Capture the cell that displays the provided text and extract its [x, y] central coordinate. 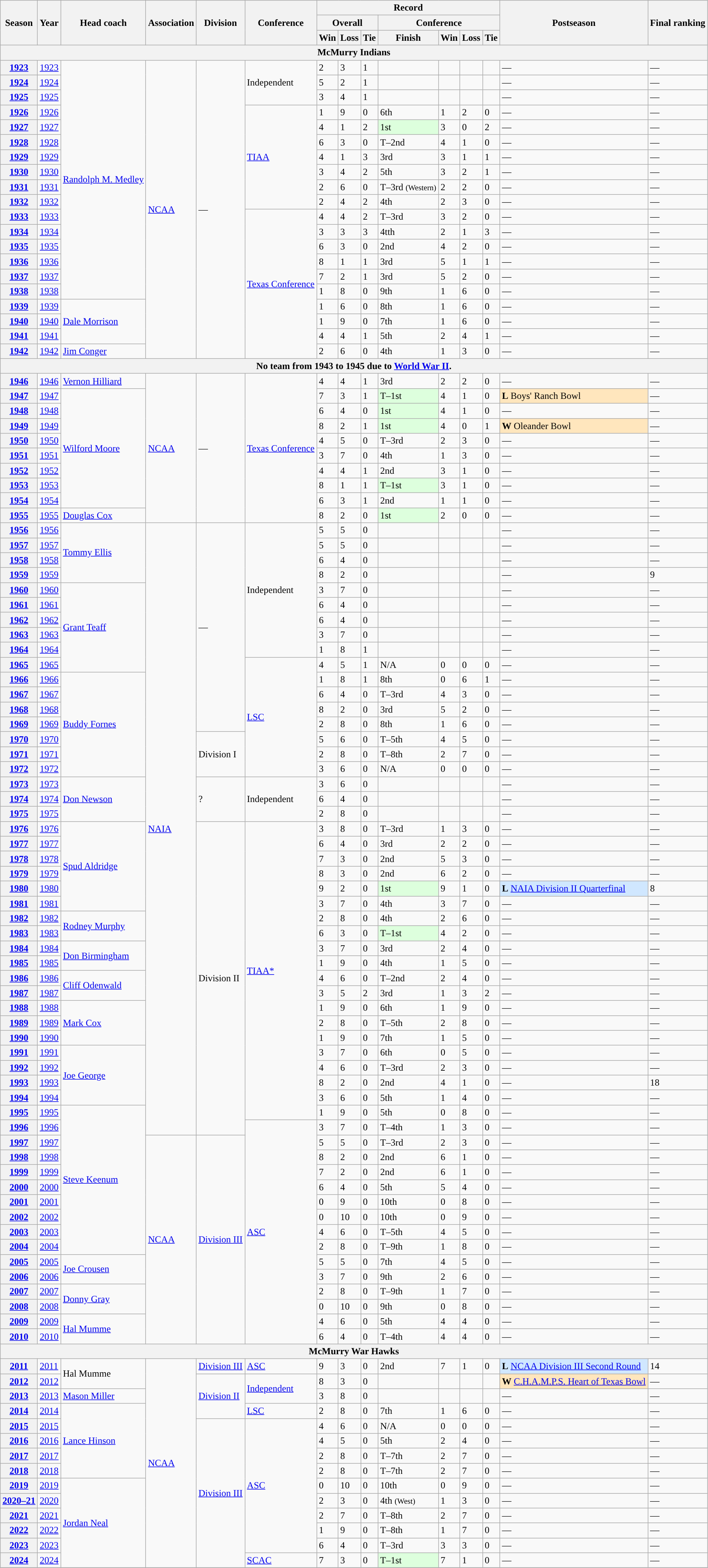
McMurry War Hawks [354, 1351]
Head coach [104, 23]
L NAIA Division II Quarterfinal [574, 888]
Dale Morrison [104, 321]
L Boys' Ranch Bowl [574, 396]
Jim Conger [104, 351]
Overall [347, 23]
Tommy Ellis [104, 553]
Douglas Cox [104, 515]
Division [220, 23]
4tth [408, 232]
Buddy Fornes [104, 724]
Grant Teaff [104, 627]
Division I [220, 754]
Finish [408, 38]
Vernon Hilliard [104, 381]
L NCAA Division III Second Round [574, 1366]
Final ranking [678, 23]
Mason Miller [104, 1396]
Season [19, 23]
T–3rd (Western) [408, 187]
SCAC [281, 1560]
Randolph M. Medley [104, 180]
Lance Hinson [104, 1441]
4th (West) [408, 1501]
W C.H.A.M.P.S. Heart of Texas Bowl [574, 1381]
Wilford Moore [104, 448]
Don Birmingham [104, 956]
Mark Cox [104, 1023]
Jordan Neal [104, 1523]
Donny Gray [104, 1299]
Don Newson [104, 799]
? [220, 799]
McMurry Indians [354, 53]
Cliff Odenwald [104, 986]
Steve Keenum [104, 1180]
Joe Crousen [104, 1269]
Association [171, 23]
No team from 1943 to 1945 due to World War II. [354, 366]
14 [678, 1366]
Joe George [104, 1075]
Record [408, 8]
NAIA [171, 829]
Postseason [574, 23]
W Oleander Bowl [574, 426]
TIAA* [281, 970]
Year [49, 23]
2020–21 [19, 1501]
Rodney Murphy [104, 926]
2020 [49, 1501]
18 [678, 1082]
Spud Aldridge [104, 866]
TIAA [281, 157]
